Pinpoint the cell where the given text exists, returning its [x, y] midpoint coordinate. 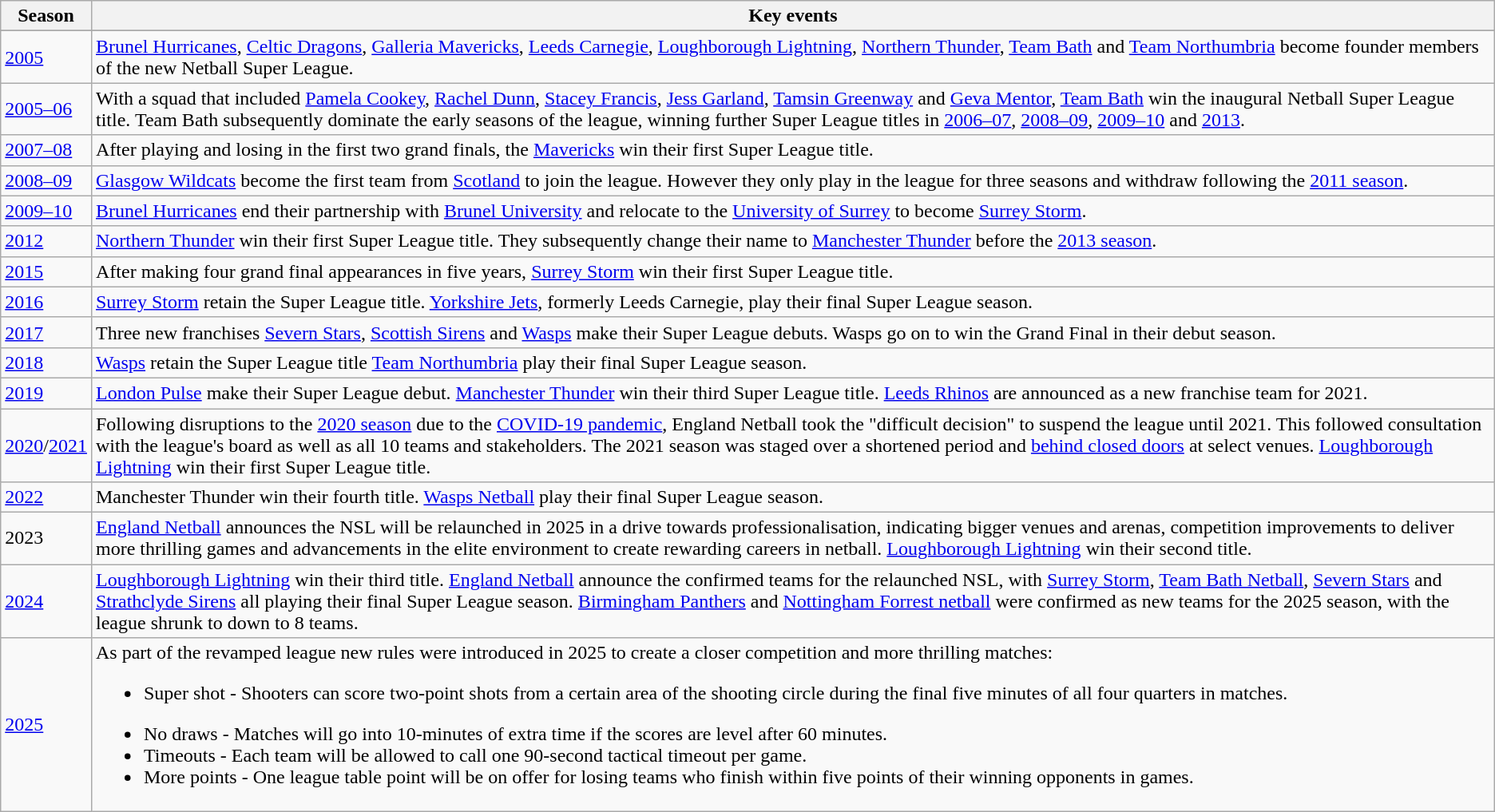
2024 [46, 601]
2017 [46, 332]
2020/2021 [46, 446]
2007–08 [46, 150]
Surrey Storm retain the Super League title. Yorkshire Jets, formerly Leeds Carnegie, play their final Super League season. [792, 302]
Wasps retain the Super League title Team Northumbria play their final Super League season. [792, 362]
After playing and losing in the first two grand finals, the Mavericks win their first Super League title. [792, 150]
2025 [46, 725]
2018 [46, 362]
2019 [46, 393]
2012 [46, 241]
Key events [792, 16]
Season [46, 16]
Northern Thunder win their first Super League title. They subsequently change their name to Manchester Thunder before the 2013 season. [792, 241]
2022 [46, 497]
After making four grand final appearances in five years, Surrey Storm win their first Super League title. [792, 271]
2008–09 [46, 180]
2005 [46, 57]
Manchester Thunder win their fourth title. Wasps Netball play their final Super League season. [792, 497]
2015 [46, 271]
2005–06 [46, 109]
2016 [46, 302]
Brunel Hurricanes end their partnership with Brunel University and relocate to the University of Surrey to become Surrey Storm. [792, 211]
2023 [46, 538]
2009–10 [46, 211]
